Search for the cell housing the specified text and yield its (x, y) center coordinate. 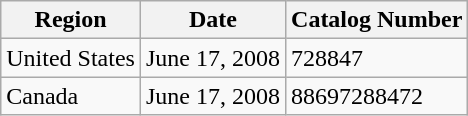
Date (212, 20)
Canada (71, 96)
Catalog Number (377, 20)
Region (71, 20)
88697288472 (377, 96)
728847 (377, 58)
United States (71, 58)
